Return the [X, Y] coordinate for the center point of the cell that contains the specified text.  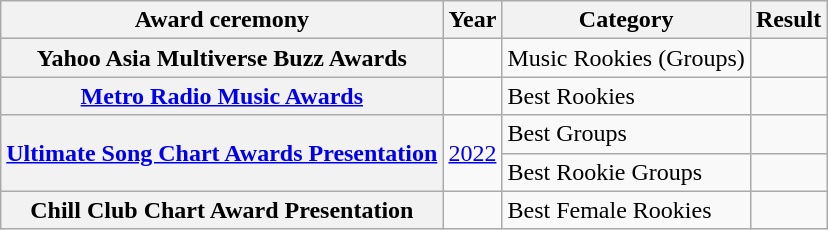
Best Rookie Groups [626, 172]
Category [626, 20]
Music Rookies (Groups) [626, 58]
Yahoo Asia Multiverse Buzz Awards [222, 58]
Result [788, 20]
Best Rookies [626, 96]
Metro Radio Music Awards [222, 96]
Award ceremony [222, 20]
2022 [472, 153]
Ultimate Song Chart Awards Presentation [222, 153]
Chill Club Chart Award Presentation [222, 210]
Best Female Rookies [626, 210]
Year [472, 20]
Best Groups [626, 134]
